Return (x, y) of the center of cell containing provided text 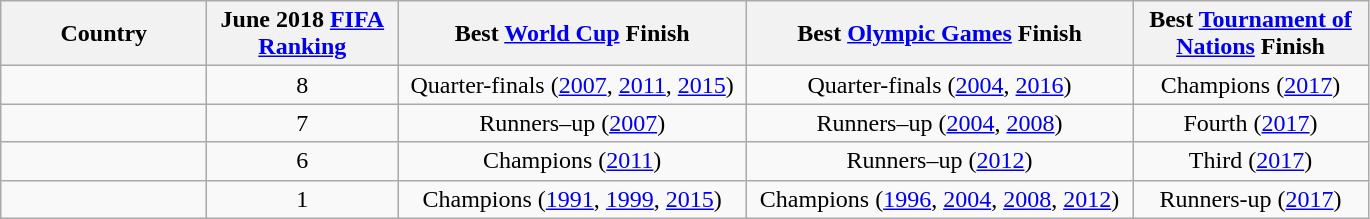
6 (302, 161)
Champions (2011) (572, 161)
1 (302, 199)
Runners–up (2007) (572, 123)
Best Olympic Games Finish (939, 34)
Quarter-finals (2004, 2016) (939, 85)
Best World Cup Finish (572, 34)
Country (104, 34)
Runners–up (2004, 2008) (939, 123)
Champions (1996, 2004, 2008, 2012) (939, 199)
Quarter-finals (2007, 2011, 2015) (572, 85)
Champions (2017) (1250, 85)
Fourth (2017) (1250, 123)
Third (2017) (1250, 161)
June 2018 FIFA Ranking (302, 34)
7 (302, 123)
Champions (1991, 1999, 2015) (572, 199)
Runners–up (2012) (939, 161)
8 (302, 85)
Runners-up (2017) (1250, 199)
Best Tournament of Nations Finish (1250, 34)
